From the cell containing the given text, extract its center point as (x, y) coordinate. 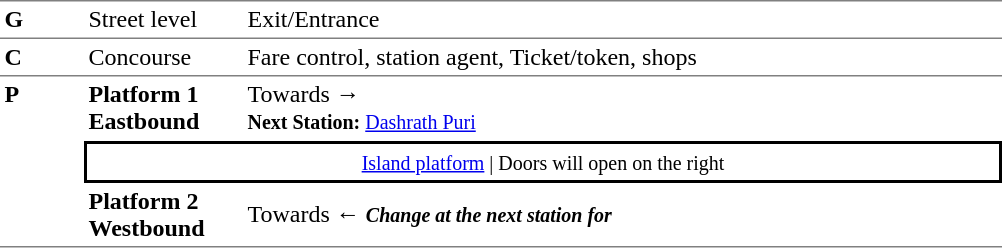
G (42, 20)
P (42, 162)
C (42, 58)
Street level (164, 20)
Platform 1Eastbound (164, 108)
Fare control, station agent, Ticket/token, shops (622, 58)
Exit/Entrance (622, 20)
Island platform | Doors will open on the right (543, 162)
Towards ← Change at the next station for (622, 215)
Platform 2Westbound (164, 215)
Concourse (164, 58)
Towards → Next Station: Dashrath Puri (622, 108)
